Locate the cell with the specified text and output its [x, y] center coordinate. 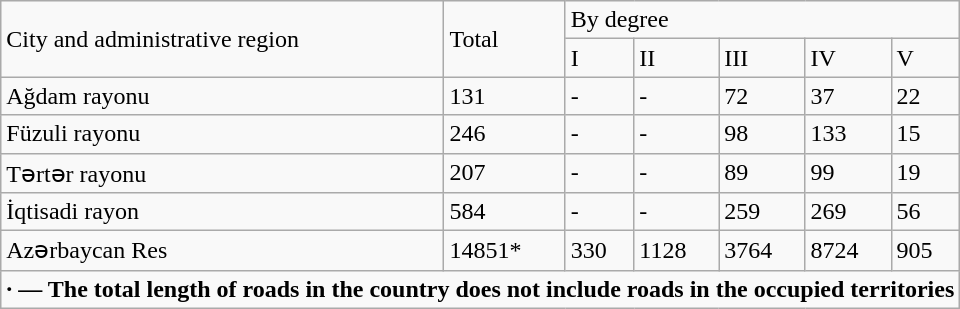
584 [504, 212]
37 [848, 96]
56 [926, 212]
I [600, 58]
Total [504, 39]
905 [926, 251]
Tərtər rayonu [222, 173]
72 [762, 96]
89 [762, 173]
IV [848, 58]
15 [926, 134]
98 [762, 134]
246 [504, 134]
8724 [848, 251]
İqtisadi rayon [222, 212]
330 [600, 251]
1128 [676, 251]
By degree [762, 20]
14851* [504, 251]
99 [848, 173]
III [762, 58]
· — The total length of roads in the country does not include roads in the occupied territories [480, 289]
Azərbaycan Res [222, 251]
II [676, 58]
133 [848, 134]
City and administrative region [222, 39]
3764 [762, 251]
V [926, 58]
131 [504, 96]
207 [504, 173]
259 [762, 212]
Füzuli rayonu [222, 134]
Ağdam rayonu [222, 96]
19 [926, 173]
269 [848, 212]
22 [926, 96]
